Scan for the cell matching the given text and deliver its [x, y] coordinate at center. 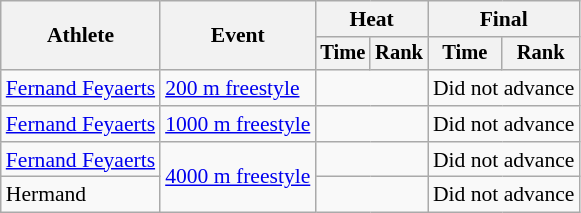
Event [238, 36]
Final [504, 19]
1000 m freestyle [238, 124]
4000 m freestyle [238, 178]
Athlete [80, 36]
200 m freestyle [238, 88]
Heat [371, 19]
Hermand [80, 195]
